Return [x, y] of the center of cell containing provided text 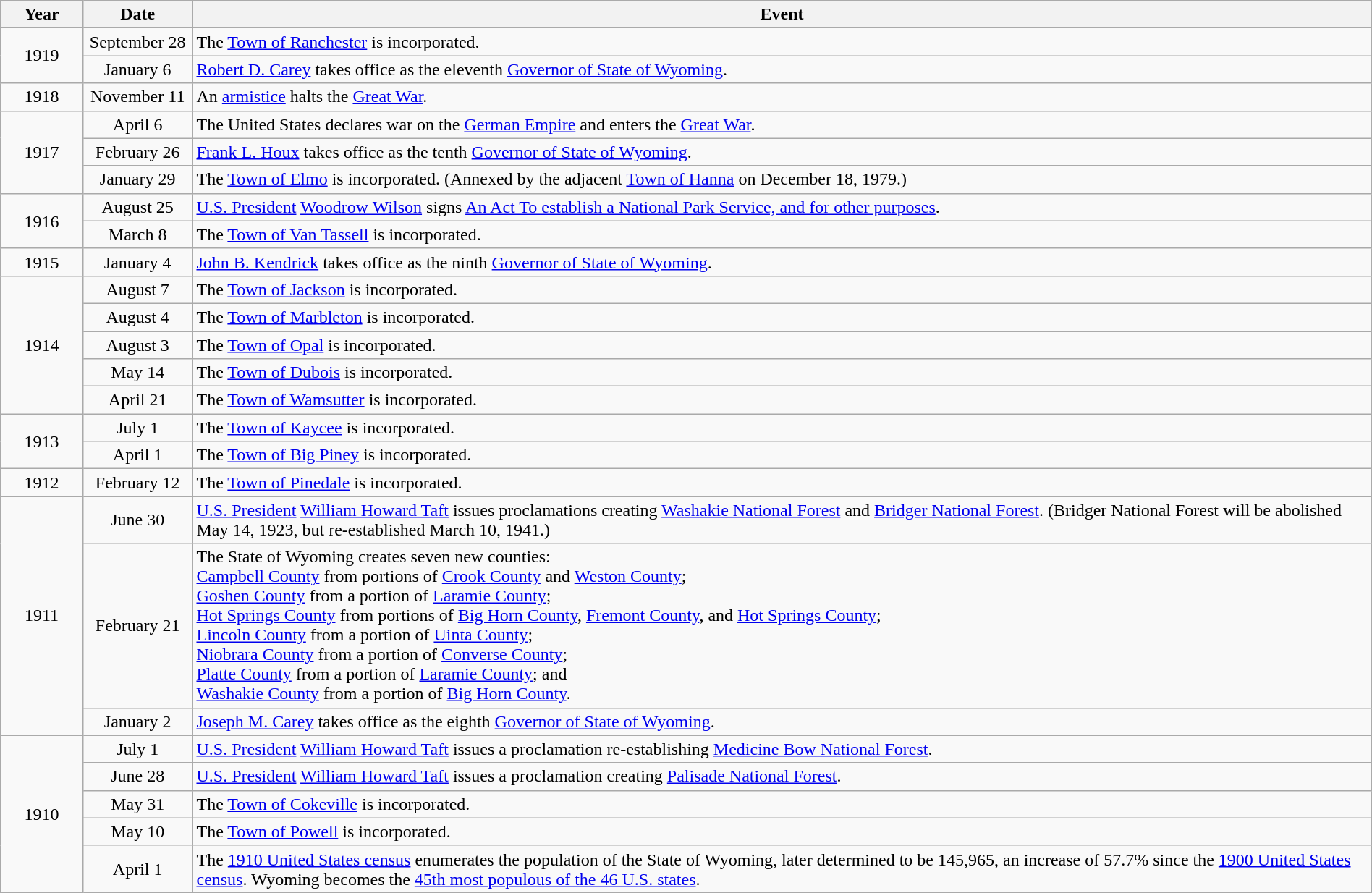
The Town of Dubois is incorporated. [782, 373]
The Town of Big Piney is incorporated. [782, 455]
May 10 [137, 831]
1919 [42, 56]
January 6 [137, 69]
January 29 [137, 179]
1915 [42, 262]
The Town of Jackson is incorporated. [782, 289]
May 31 [137, 804]
April 21 [137, 400]
1913 [42, 441]
The Town of Elmo is incorporated. (Annexed by the adjacent Town of Hanna on December 18, 1979.) [782, 179]
February 26 [137, 152]
January 4 [137, 262]
The Town of Cokeville is incorporated. [782, 804]
Joseph M. Carey takes office as the eighth Governor of State of Wyoming. [782, 721]
John B. Kendrick takes office as the ninth Governor of State of Wyoming. [782, 262]
Date [137, 14]
Year [42, 14]
June 28 [137, 776]
U.S. President William Howard Taft issues a proclamation re-establishing Medicine Bow National Forest. [782, 749]
The Town of Wamsutter is incorporated. [782, 400]
September 28 [137, 42]
February 12 [137, 483]
The Town of Opal is incorporated. [782, 345]
The Town of Pinedale is incorporated. [782, 483]
June 30 [137, 520]
Event [782, 14]
Robert D. Carey takes office as the eleventh Governor of State of Wyoming. [782, 69]
1914 [42, 344]
May 14 [137, 373]
August 3 [137, 345]
The Town of Kaycee is incorporated. [782, 428]
The Town of Ranchester is incorporated. [782, 42]
The Town of Van Tassell is incorporated. [782, 234]
Frank L. Houx takes office as the tenth Governor of State of Wyoming. [782, 152]
February 21 [137, 625]
August 7 [137, 289]
November 11 [137, 97]
1911 [42, 616]
April 6 [137, 124]
The Town of Marbleton is incorporated. [782, 317]
1912 [42, 483]
1918 [42, 97]
U.S. President William Howard Taft issues a proclamation creating Palisade National Forest. [782, 776]
The United States declares war on the German Empire and enters the Great War. [782, 124]
1916 [42, 221]
1910 [42, 813]
March 8 [137, 234]
The Town of Powell is incorporated. [782, 831]
January 2 [137, 721]
August 25 [137, 207]
August 4 [137, 317]
1917 [42, 152]
An armistice halts the Great War. [782, 97]
U.S. President Woodrow Wilson signs An Act To establish a National Park Service, and for other purposes. [782, 207]
